Scan for the cell matching the given text and deliver its [X, Y] coordinate at center. 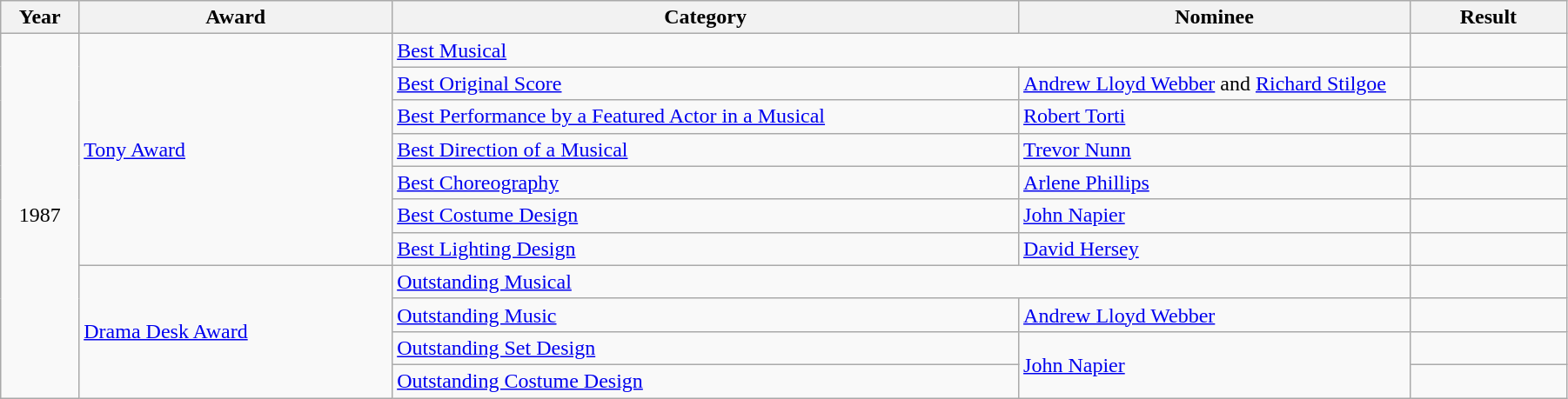
1987 [40, 216]
Andrew Lloyd Webber [1215, 315]
Best Direction of a Musical [706, 150]
David Hersey [1215, 249]
Andrew Lloyd Webber and Richard Stilgoe [1215, 83]
Best Choreography [706, 183]
Outstanding Musical [901, 282]
Nominee [1215, 17]
Outstanding Music [706, 315]
Category [706, 17]
Best Lighting Design [706, 249]
Outstanding Costume Design [706, 381]
Tony Award [236, 150]
Result [1488, 17]
Best Musical [901, 50]
Trevor Nunn [1215, 150]
Best Performance by a Featured Actor in a Musical [706, 116]
Arlene Phillips [1215, 183]
Robert Torti [1215, 116]
Award [236, 17]
Outstanding Set Design [706, 348]
Best Original Score [706, 83]
Drama Desk Award [236, 331]
Year [40, 17]
Best Costume Design [706, 216]
